Determine the [x, y] coordinate at the center of the cell enclosing the given text.  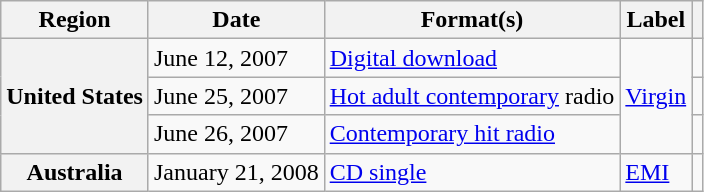
June 26, 2007 [236, 134]
United States [75, 96]
January 21, 2008 [236, 172]
Contemporary hit radio [472, 134]
June 25, 2007 [236, 96]
Virgin [656, 96]
Digital download [472, 58]
Australia [75, 172]
Format(s) [472, 20]
Date [236, 20]
CD single [472, 172]
EMI [656, 172]
Label [656, 20]
June 12, 2007 [236, 58]
Region [75, 20]
Hot adult contemporary radio [472, 96]
